Identify which cell holds the provided text, then report its [x, y] central coordinate. 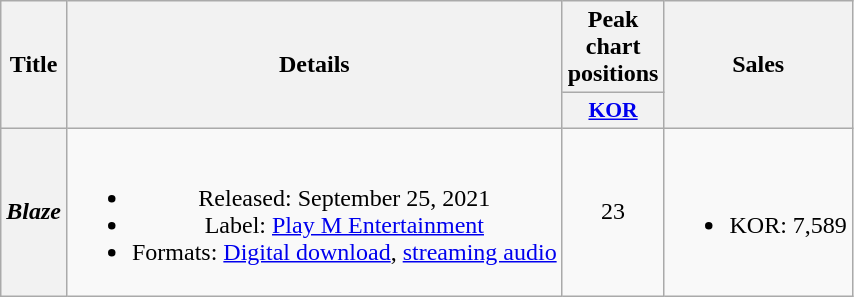
23 [613, 212]
Released: September 25, 2021Label: Play M EntertainmentFormats: Digital download, streaming audio [314, 212]
Blaze [34, 212]
Sales [758, 65]
Peak chart positions [613, 47]
KOR: 7,589 [758, 212]
Title [34, 65]
Details [314, 65]
KOR [613, 111]
